Capture the cell that displays the provided text and extract its (x, y) central coordinate. 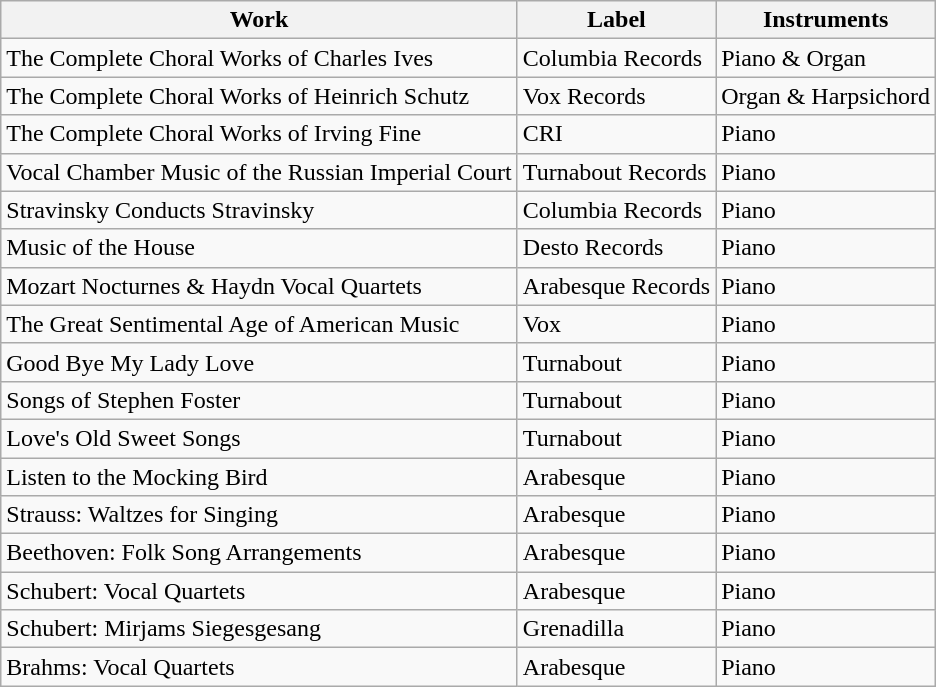
Vocal Chamber Music of the Russian Imperial Court (260, 172)
Schubert: Mirjams Siegesgesang (260, 629)
The Complete Choral Works of Irving Fine (260, 134)
Mozart Nocturnes & Haydn Vocal Quartets (260, 286)
Music of the House (260, 248)
Organ & Harpsichord (826, 96)
Desto Records (616, 248)
The Great Sentimental Age of American Music (260, 324)
Schubert: Vocal Quartets (260, 591)
Label (616, 20)
CRI (616, 134)
Vox Records (616, 96)
Vox (616, 324)
Grenadilla (616, 629)
Arabesque Records (616, 286)
Good Bye My Lady Love (260, 362)
Stravinsky Conducts Stravinsky (260, 210)
Work (260, 20)
Brahms: Vocal Quartets (260, 667)
Turnabout Records (616, 172)
Instruments (826, 20)
Strauss: Waltzes for Singing (260, 515)
The Complete Choral Works of Charles Ives (260, 58)
Beethoven: Folk Song Arrangements (260, 553)
The Complete Choral Works of Heinrich Schutz (260, 96)
Songs of Stephen Foster (260, 400)
Love's Old Sweet Songs (260, 438)
Listen to the Mocking Bird (260, 477)
Piano & Organ (826, 58)
